Identify which cell holds the provided text, then report its (X, Y) central coordinate. 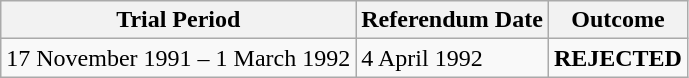
Referendum Date (452, 20)
4 April 1992 (452, 58)
Outcome (618, 20)
REJECTED (618, 58)
Trial Period (178, 20)
17 November 1991 – 1 March 1992 (178, 58)
